Find where the given text appears and provide that cell's center as [X, Y] coordinate. 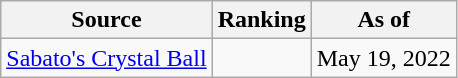
May 19, 2022 [384, 58]
As of [384, 20]
Source [106, 20]
Sabato's Crystal Ball [106, 58]
Ranking [262, 20]
